Extract the [x, y] coordinate from the center of the cell holding the provided text.  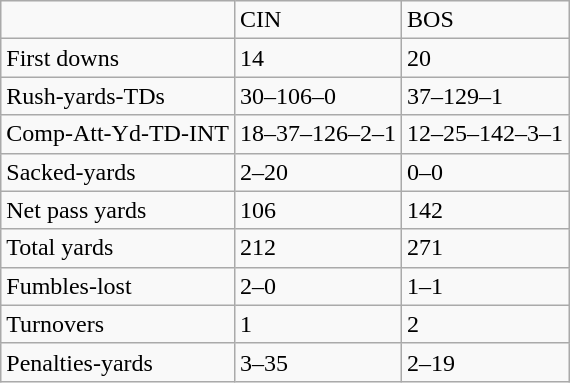
12–25–142–3–1 [486, 134]
CIN [318, 20]
Sacked-yards [118, 172]
Total yards [118, 248]
142 [486, 210]
2–19 [486, 362]
1–1 [486, 286]
2–20 [318, 172]
30–106–0 [318, 96]
1 [318, 324]
BOS [486, 20]
3–35 [318, 362]
106 [318, 210]
Net pass yards [118, 210]
212 [318, 248]
20 [486, 58]
Rush-yards-TDs [118, 96]
2 [486, 324]
Fumbles-lost [118, 286]
Penalties-yards [118, 362]
37–129–1 [486, 96]
2–0 [318, 286]
14 [318, 58]
Turnovers [118, 324]
First downs [118, 58]
271 [486, 248]
Comp-Att-Yd-TD-INT [118, 134]
18–37–126–2–1 [318, 134]
0–0 [486, 172]
